Extract the [x, y] coordinate from the center of the cell holding the provided text.  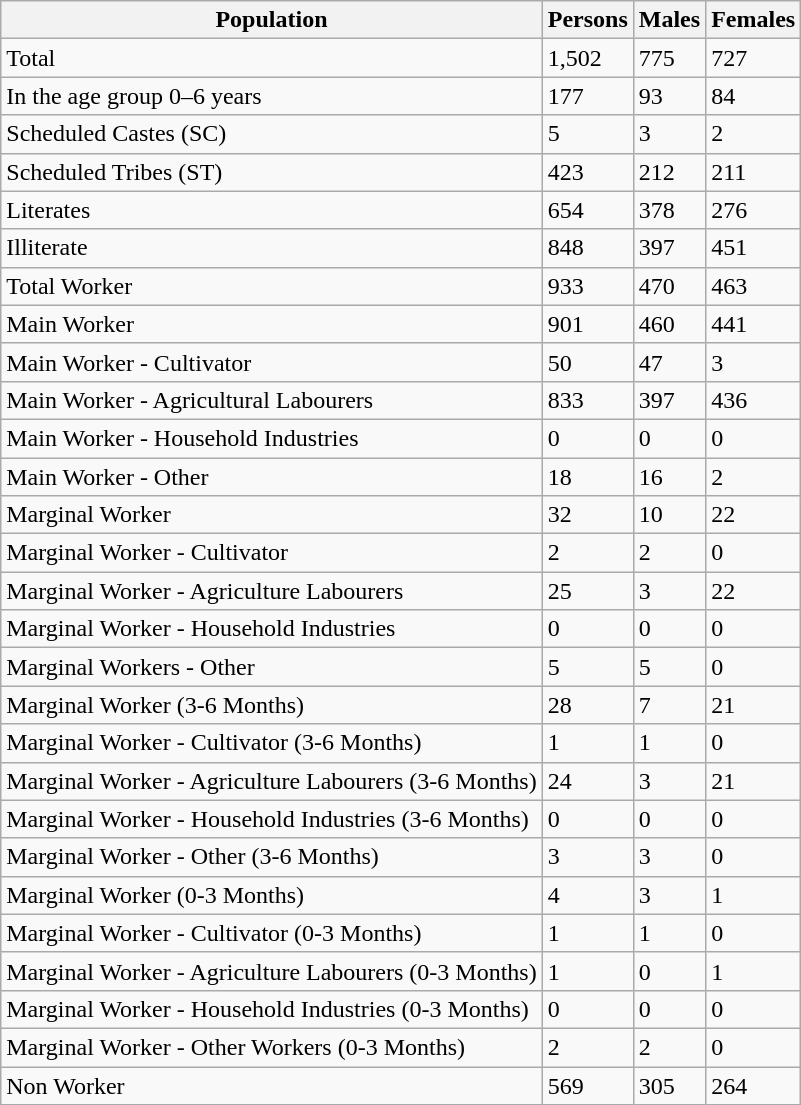
Total Worker [272, 286]
901 [588, 324]
654 [588, 210]
436 [754, 400]
In the age group 0–6 years [272, 96]
Marginal Worker - Other Workers (0-3 Months) [272, 1047]
212 [669, 172]
Marginal Workers - Other [272, 667]
211 [754, 172]
Literates [272, 210]
16 [669, 477]
Main Worker - Cultivator [272, 362]
10 [669, 515]
Marginal Worker - Household Industries [272, 629]
Marginal Worker - Agriculture Labourers (0-3 Months) [272, 971]
47 [669, 362]
Main Worker - Other [272, 477]
25 [588, 591]
264 [754, 1085]
177 [588, 96]
Marginal Worker - Household Industries (3-6 Months) [272, 819]
Main Worker - Household Industries [272, 438]
463 [754, 286]
28 [588, 705]
460 [669, 324]
Scheduled Castes (SC) [272, 134]
84 [754, 96]
24 [588, 781]
441 [754, 324]
93 [669, 96]
833 [588, 400]
Illiterate [272, 248]
Marginal Worker - Household Industries (0-3 Months) [272, 1009]
569 [588, 1085]
Marginal Worker - Agriculture Labourers (3-6 Months) [272, 781]
Population [272, 20]
848 [588, 248]
Marginal Worker - Cultivator (3-6 Months) [272, 743]
Marginal Worker - Agriculture Labourers [272, 591]
50 [588, 362]
Females [754, 20]
Marginal Worker (3-6 Months) [272, 705]
1,502 [588, 58]
Main Worker [272, 324]
Marginal Worker [272, 515]
451 [754, 248]
423 [588, 172]
Males [669, 20]
470 [669, 286]
305 [669, 1085]
Marginal Worker (0-3 Months) [272, 895]
7 [669, 705]
378 [669, 210]
32 [588, 515]
Scheduled Tribes (ST) [272, 172]
727 [754, 58]
Total [272, 58]
4 [588, 895]
Marginal Worker - Cultivator [272, 553]
775 [669, 58]
Marginal Worker - Cultivator (0-3 Months) [272, 933]
Non Worker [272, 1085]
18 [588, 477]
933 [588, 286]
276 [754, 210]
Persons [588, 20]
Main Worker - Agricultural Labourers [272, 400]
Marginal Worker - Other (3-6 Months) [272, 857]
